Return the [x, y] coordinate for the center point of the cell that contains the specified text.  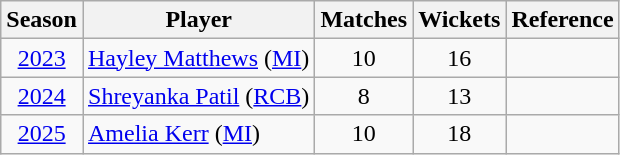
2025 [42, 134]
Season [42, 20]
Wickets [460, 20]
Hayley Matthews (MI) [198, 58]
Matches [364, 20]
13 [460, 96]
2023 [42, 58]
16 [460, 58]
Reference [562, 20]
18 [460, 134]
8 [364, 96]
Shreyanka Patil (RCB) [198, 96]
Player [198, 20]
2024 [42, 96]
Amelia Kerr (MI) [198, 134]
